Locate the cell with the specified text and output its (x, y) center coordinate. 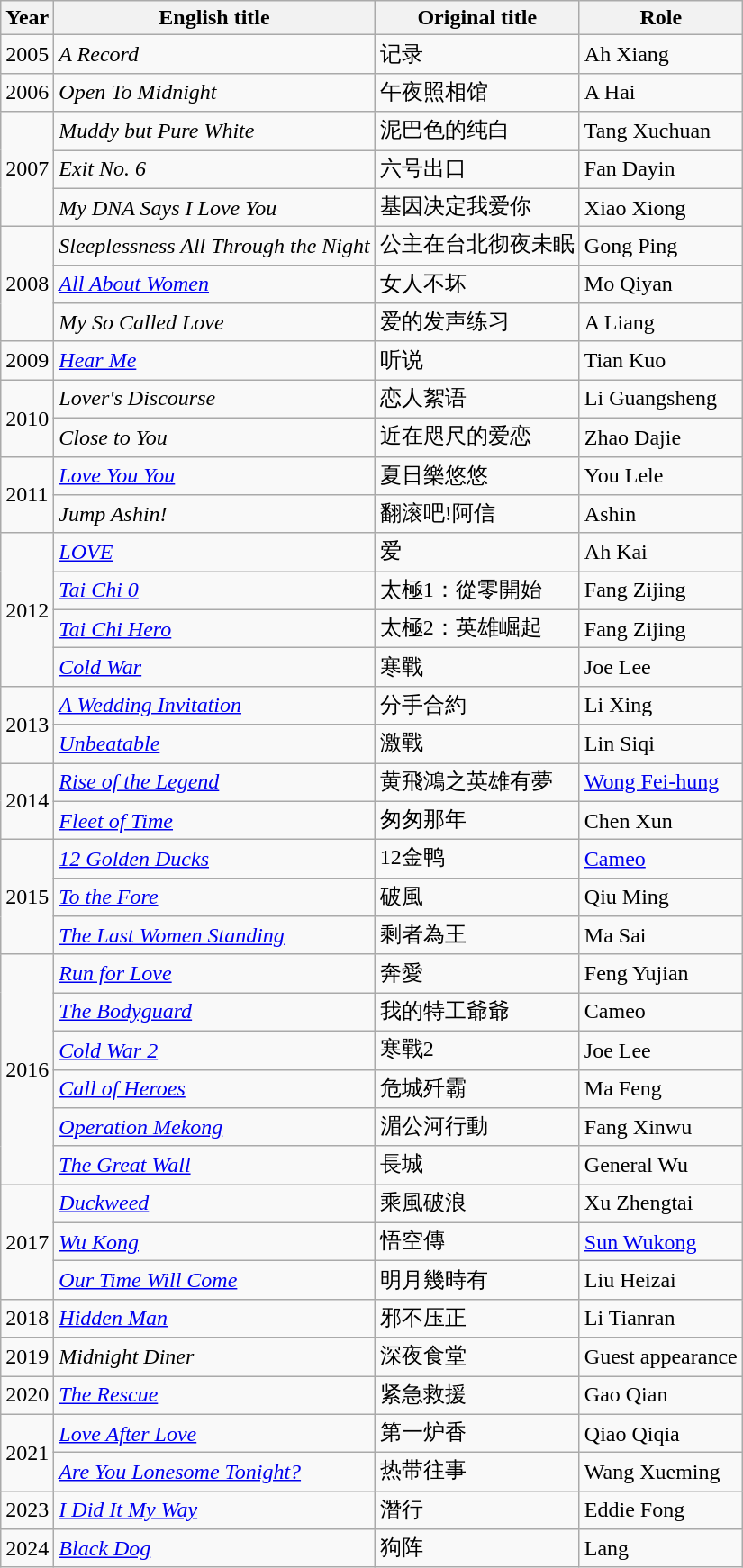
2007 (27, 169)
A Record (214, 54)
Tai Chi 0 (214, 590)
听说 (477, 360)
Lin Siqi (661, 743)
Close to You (214, 437)
Wong Fei-hung (661, 783)
太極2：英雄崛起 (477, 628)
2008 (27, 284)
A Liang (661, 322)
長城 (477, 1165)
Operation Mekong (214, 1127)
Tang Xuchuan (661, 131)
2014 (27, 801)
Ashin (661, 515)
Li Xing (661, 706)
Fleet of Time (214, 821)
夏日樂悠悠 (477, 475)
Mo Qiyan (661, 284)
基因决定我爱你 (477, 207)
My DNA Says I Love You (214, 207)
2015 (27, 897)
公主在台北彻夜未眠 (477, 247)
Eddie Fong (661, 1510)
我的特工爺爺 (477, 1012)
2017 (27, 1242)
悟空傳 (477, 1242)
Gong Ping (661, 247)
Duckweed (214, 1204)
Open To Midnight (214, 92)
All About Women (214, 284)
Qiao Qiqia (661, 1433)
Year (27, 18)
Love After Love (214, 1433)
Sun Wukong (661, 1242)
Original title (477, 18)
The Rescue (214, 1395)
邪不压正 (477, 1318)
2009 (27, 360)
激戰 (477, 743)
Role (661, 18)
明月幾時有 (477, 1280)
The Last Women Standing (214, 936)
Wang Xueming (661, 1473)
2016 (27, 1069)
紧急救援 (477, 1395)
2024 (27, 1548)
The Bodyguard (214, 1012)
Ma Sai (661, 936)
You Lele (661, 475)
My So Called Love (214, 322)
Chen Xun (661, 821)
Run for Love (214, 974)
太極1：從零開始 (477, 590)
Guest appearance (661, 1357)
爱的发声练习 (477, 322)
破風 (477, 897)
Gao Qian (661, 1395)
A Hai (661, 92)
To the Fore (214, 897)
2023 (27, 1510)
恋人絮语 (477, 400)
Muddy but Pure White (214, 131)
Are You Lonesome Tonight? (214, 1473)
Qiu Ming (661, 897)
奔愛 (477, 974)
2005 (27, 54)
Liu Heizai (661, 1280)
2018 (27, 1318)
2012 (27, 609)
六号出口 (477, 169)
Call of Heroes (214, 1089)
午夜照相馆 (477, 92)
Lover's Discourse (214, 400)
翻滚吧!阿信 (477, 515)
寒戰 (477, 668)
LOVE (214, 553)
黄飛鴻之英雄有夢 (477, 783)
Love You You (214, 475)
Our Time Will Come (214, 1280)
深夜食堂 (477, 1357)
Zhao Dajie (661, 437)
Hidden Man (214, 1318)
寒戰2 (477, 1050)
Li Guangsheng (661, 400)
Unbeatable (214, 743)
Lang (661, 1548)
2011 (27, 495)
剩者為王 (477, 936)
狗阵 (477, 1548)
A Wedding Invitation (214, 706)
Tai Chi Hero (214, 628)
Midnight Diner (214, 1357)
Fang Xinwu (661, 1127)
Rise of the Legend (214, 783)
Wu Kong (214, 1242)
2006 (27, 92)
记录 (477, 54)
爱 (477, 553)
Ma Feng (661, 1089)
泥巴色的纯白 (477, 131)
2020 (27, 1395)
潛行 (477, 1510)
湄公河行動 (477, 1127)
Xiao Xiong (661, 207)
Tian Kuo (661, 360)
2021 (27, 1453)
General Wu (661, 1165)
12金鸭 (477, 859)
匆匆那年 (477, 821)
Hear Me (214, 360)
Xu Zhengtai (661, 1204)
Exit No. 6 (214, 169)
Li Tianran (661, 1318)
危城歼霸 (477, 1089)
分手合約 (477, 706)
2013 (27, 724)
2019 (27, 1357)
Cold War (214, 668)
Sleeplessness All Through the Night (214, 247)
Feng Yujian (661, 974)
I Did It My Way (214, 1510)
12 Golden Ducks (214, 859)
2010 (27, 418)
Black Dog (214, 1548)
Fan Dayin (661, 169)
第一炉香 (477, 1433)
Cold War 2 (214, 1050)
Ah Xiang (661, 54)
English title (214, 18)
The Great Wall (214, 1165)
女人不坏 (477, 284)
Jump Ashin! (214, 515)
近在咫尺的爱恋 (477, 437)
乘風破浪 (477, 1204)
热带往事 (477, 1473)
Ah Kai (661, 553)
